From the cell containing the given text, extract its center point as [X, Y] coordinate. 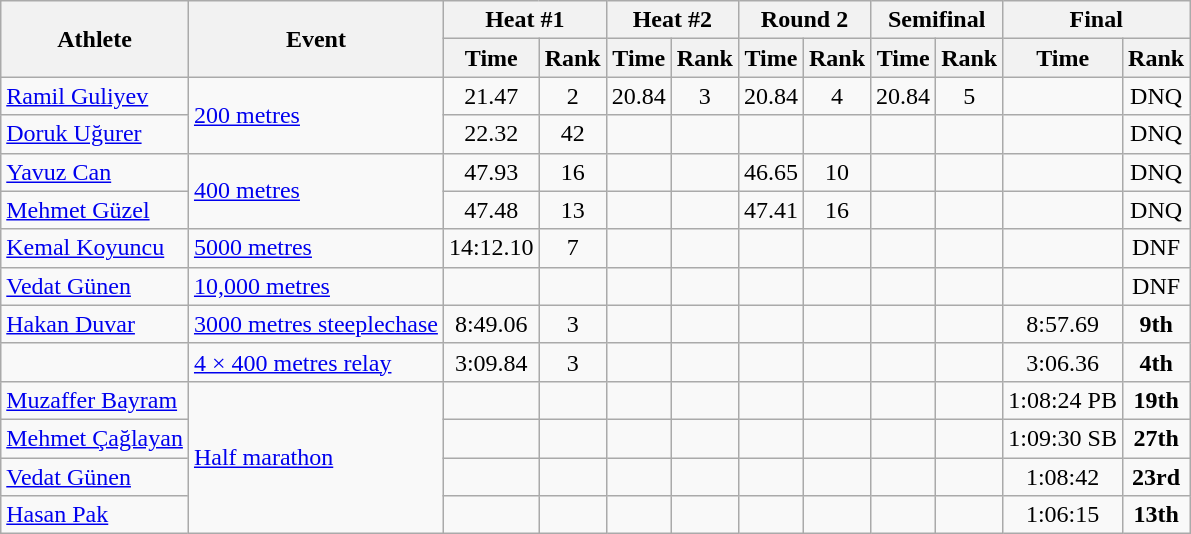
27th [1156, 438]
42 [572, 134]
23rd [1156, 477]
8:49.06 [491, 324]
4 × 400 metres relay [316, 362]
Round 2 [804, 20]
1:06:15 [1063, 515]
Half marathon [316, 457]
Yavuz Can [95, 172]
1:09:30 SB [1063, 438]
13th [1156, 515]
Heat #1 [524, 20]
Ramil Guliyev [95, 96]
2 [572, 96]
47.93 [491, 172]
Doruk Uğurer [95, 134]
47.48 [491, 210]
1:08:24 PB [1063, 400]
7 [572, 248]
200 metres [316, 115]
46.65 [770, 172]
Muzaffer Bayram [95, 400]
Hakan Duvar [95, 324]
Event [316, 39]
47.41 [770, 210]
Mehmet Çağlayan [95, 438]
400 metres [316, 191]
4 [836, 96]
22.32 [491, 134]
14:12.10 [491, 248]
21.47 [491, 96]
Final [1096, 20]
13 [572, 210]
3:06.36 [1063, 362]
10,000 metres [316, 286]
9th [1156, 324]
Heat #2 [672, 20]
19th [1156, 400]
Mehmet Güzel [95, 210]
5000 metres [316, 248]
1:08:42 [1063, 477]
Hasan Pak [95, 515]
10 [836, 172]
Athlete [95, 39]
8:57.69 [1063, 324]
Kemal Koyuncu [95, 248]
3000 metres steeplechase [316, 324]
5 [970, 96]
Semifinal [937, 20]
3:09.84 [491, 362]
4th [1156, 362]
